Scan for the cell matching the given text and deliver its [X, Y] coordinate at center. 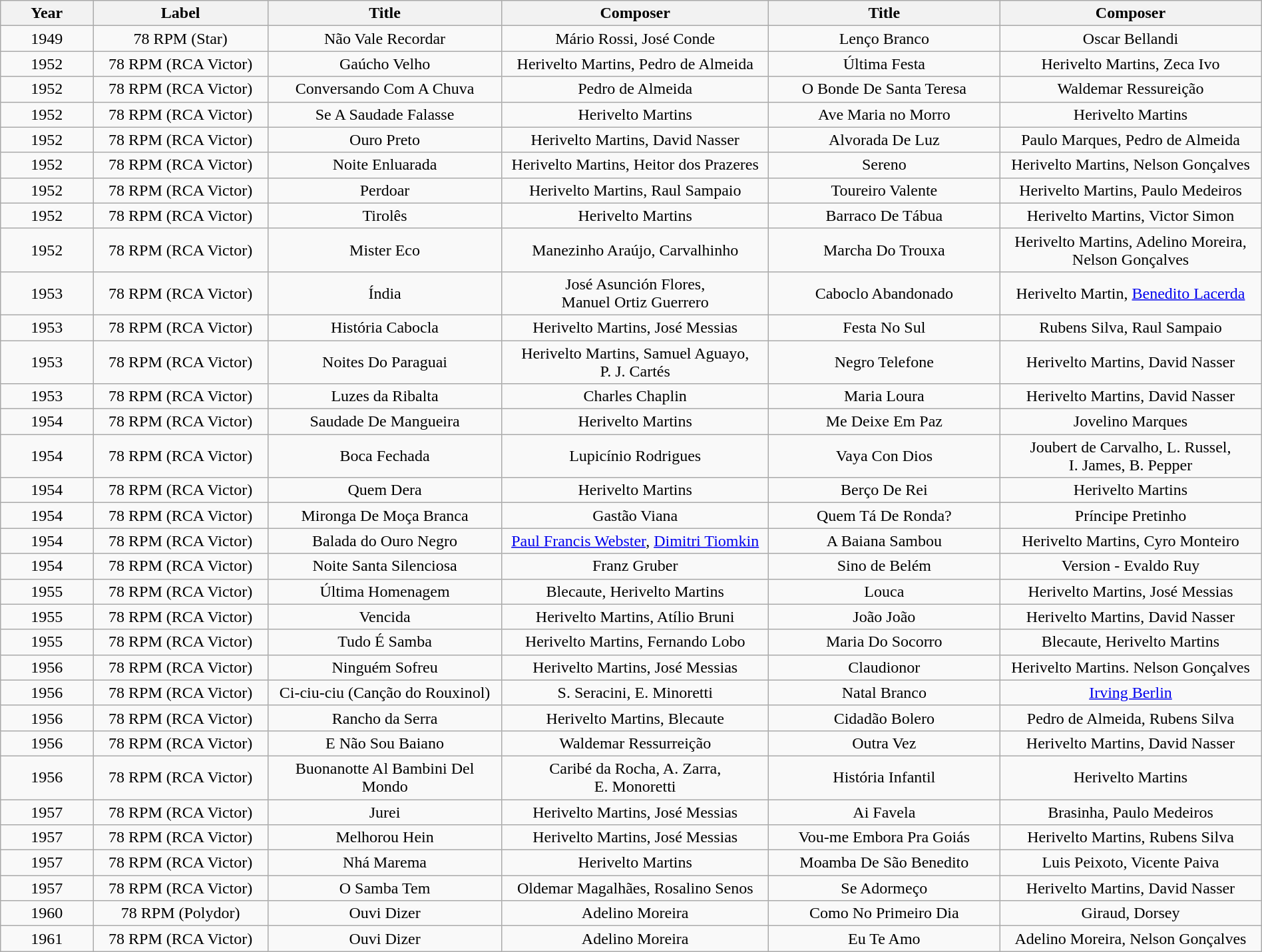
Índia [385, 293]
E Não Sou Baiano [385, 743]
Vencida [385, 617]
1949 [47, 39]
Herivelto Martins, Rubens Silva [1131, 838]
Pedro de Almeida, Rubens Silva [1131, 718]
Luzes da Ribalta [385, 397]
Nhá Marema [385, 863]
Tirolês [385, 216]
Mironga De Moça Branca [385, 516]
Herivelto Martins, Nelson Gonçalves [1131, 165]
Herivelto Martins, Zeca Ivo [1131, 64]
Oldemar Magalhães, Rosalino Senos [635, 888]
Como No Primeiro Dia [884, 913]
José Asunción Flores, Manuel Ortiz Guerrero [635, 293]
Sereno [884, 165]
Ninguém Sofreu [385, 667]
1960 [47, 913]
Adelino Moreira, Nelson Gonçalves [1131, 939]
Herivelto Martins, Atílio Bruni [635, 617]
Lenço Branco [884, 39]
Rubens Silva, Raul Sampaio [1131, 327]
Pedro de Almeida [635, 89]
Vaya Con Dios [884, 456]
Charles Chaplin [635, 397]
Waldemar Ressurreição [635, 743]
Label [181, 13]
Negro Telefone [884, 362]
Irving Berlin [1131, 693]
Jovelino Marques [1131, 422]
Buonanotte Al Bambini Del Mondo [385, 777]
Herivelto Martins, Adelino Moreira, Nelson Gonçalves [1131, 250]
Outra Vez [884, 743]
Lupicínio Rodrigues [635, 456]
Moamba De São Benedito [884, 863]
Barraco De Tábua [884, 216]
Claudionor [884, 667]
Saudade De Mangueira [385, 422]
Se A Saudade Falasse [385, 114]
Conversando Com A Chuva [385, 89]
Última Homenagem [385, 591]
Herivelto Martins, Victor Simon [1131, 216]
João João [884, 617]
Última Festa [884, 64]
Príncipe Pretinho [1131, 516]
Brasinha, Paulo Medeiros [1131, 812]
Herivelto Martins, Paulo Medeiros [1131, 190]
Noites Do Paraguai [385, 362]
Waldemar Ressureição [1131, 89]
Maria Do Socorro [884, 642]
Tudo É Samba [385, 642]
Herivelto Martins. Nelson Gonçalves [1131, 667]
Eu Te Amo [884, 939]
Manezinho Araújo, Carvalhinho [635, 250]
Natal Branco [884, 693]
1961 [47, 939]
Mário Rossi, José Conde [635, 39]
Year [47, 13]
Melhorou Hein [385, 838]
Franz Gruber [635, 566]
Vou-me Embora Pra Goiás [884, 838]
Se Adormeço [884, 888]
S. Seracini, E. Minoretti [635, 693]
Ci-ciu-ciu (Canção do Rouxinol) [385, 693]
Herivelto Martins, Fernando Lobo [635, 642]
Herivelto Martins, Samuel Aguayo, P. J. Cartés [635, 362]
Ave Maria no Morro [884, 114]
Quem Dera [385, 490]
Festa No Sul [884, 327]
Balada do Ouro Negro [385, 541]
Boca Fechada [385, 456]
Luis Peixoto, Vicente Paiva [1131, 863]
Me Deixe Em Paz [884, 422]
Noite Santa Silenciosa [385, 566]
Berço De Rei [884, 490]
Perdoar [385, 190]
Quem Tá De Ronda? [884, 516]
Jurei [385, 812]
78 RPM (Star) [181, 39]
Marcha Do Trouxa [884, 250]
Alvorada De Luz [884, 140]
Maria Loura [884, 397]
Joubert de Carvalho, L. Russel, I. James, B. Pepper [1131, 456]
Ouro Preto [385, 140]
O Samba Tem [385, 888]
Herivelto Martins, Cyro Monteiro [1131, 541]
A Baiana Sambou [884, 541]
Rancho da Serra [385, 718]
Ai Favela [884, 812]
Herivelto Martins, Blecaute [635, 718]
Paulo Marques, Pedro de Almeida [1131, 140]
Cidadão Bolero [884, 718]
Herivelto Martins, Pedro de Almeida [635, 64]
Caribé da Rocha, A. Zarra, E. Monoretti [635, 777]
Noite Enluarada [385, 165]
Louca [884, 591]
Mister Eco [385, 250]
78 RPM (Polydor) [181, 913]
Herivelto Martin, Benedito Lacerda [1131, 293]
Não Vale Recordar [385, 39]
Toureiro Valente [884, 190]
Gaúcho Velho [385, 64]
Herivelto Martins, Raul Sampaio [635, 190]
Oscar Bellandi [1131, 39]
Giraud, Dorsey [1131, 913]
Herivelto Martins, Heitor dos Prazeres [635, 165]
História Cabocla [385, 327]
Gastão Viana [635, 516]
História Infantil [884, 777]
Paul Francis Webster, Dimitri Tiomkin [635, 541]
O Bonde De Santa Teresa [884, 89]
Caboclo Abandonado [884, 293]
Sino de Belém [884, 566]
Version - Evaldo Ruy [1131, 566]
